Capture the cell that displays the provided text and extract its [x, y] central coordinate. 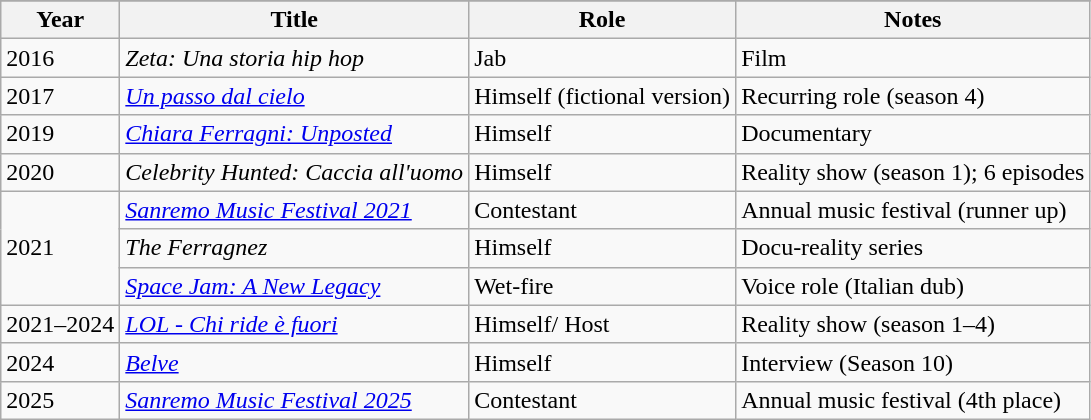
2020 [60, 172]
Reality show (season 1–4) [913, 324]
Year [60, 20]
2017 [60, 96]
Docu-reality series [913, 248]
Recurring role (season 4) [913, 96]
LOL - Chi ride è fuori [294, 324]
Annual music festival (4th place) [913, 400]
Role [602, 20]
Documentary [913, 134]
Annual music festival (runner up) [913, 210]
Voice role (Italian dub) [913, 286]
Celebrity Hunted: Caccia all'uomo [294, 172]
Chiara Ferragni: Unposted [294, 134]
Interview (Season 10) [913, 362]
The Ferragnez [294, 248]
Un passo dal cielo [294, 96]
Reality show (season 1); 6 episodes [913, 172]
Belve [294, 362]
Space Jam: A New Legacy [294, 286]
Himself (fictional version) [602, 96]
2024 [60, 362]
Himself/ Host [602, 324]
2019 [60, 134]
Title [294, 20]
Jab [602, 58]
Sanremo Music Festival 2025 [294, 400]
Notes [913, 20]
Sanremo Music Festival 2021 [294, 210]
2016 [60, 58]
Wet-fire [602, 286]
2021 [60, 248]
Film [913, 58]
Zeta: Una storia hip hop [294, 58]
2021–2024 [60, 324]
2025 [60, 400]
